For the text-containing cell, return its midpoint in [x, y] coordinate format. 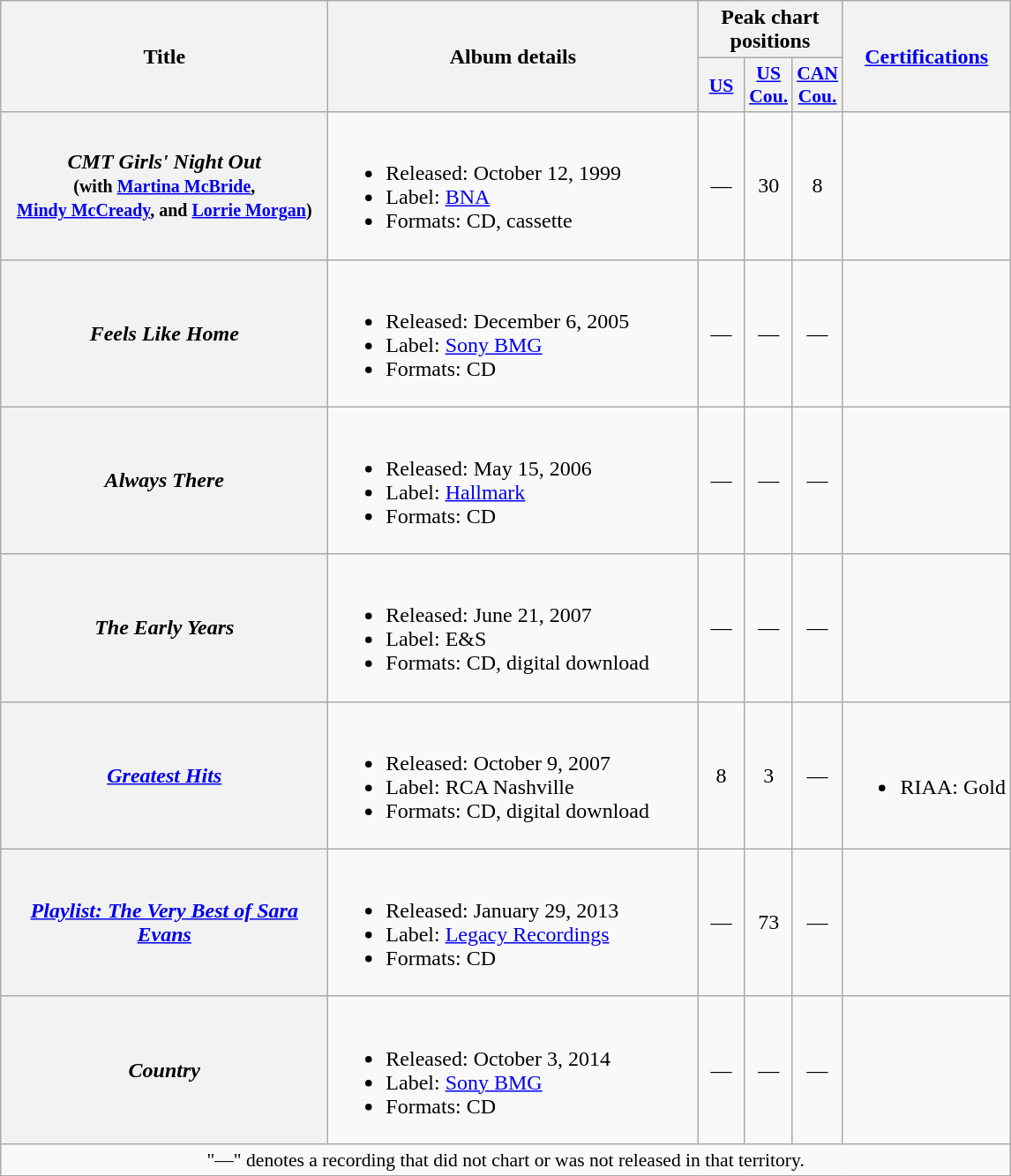
Playlist: The Very Best of SaraEvans [164, 923]
USCou. [768, 85]
Released: January 29, 2013Label: Legacy RecordingsFormats: CD [513, 923]
3 [768, 775]
Feels Like Home [164, 333]
Certifications [926, 56]
Greatest Hits [164, 775]
Album details [513, 56]
Released: October 12, 1999Label: BNAFormats: CD, cassette [513, 185]
Released: May 15, 2006Label: HallmarkFormats: CD [513, 480]
73 [768, 923]
Released: June 21, 2007Label: E&SFormats: CD, digital download [513, 628]
"—" denotes a recording that did not chart or was not released in that territory. [506, 1159]
Always There [164, 480]
US [722, 85]
Released: December 6, 2005Label: Sony BMGFormats: CD [513, 333]
Title [164, 56]
30 [768, 185]
The Early Years [164, 628]
Peak chartpositions [770, 30]
CMT Girls' Night Out(with Martina McBride,Mindy McCready, and Lorrie Morgan) [164, 185]
Country [164, 1069]
RIAA: Gold [926, 775]
Released: October 3, 2014Label: Sony BMGFormats: CD [513, 1069]
Released: October 9, 2007Label: RCA NashvilleFormats: CD, digital download [513, 775]
CANCou. [817, 85]
